Pinpoint the cell where the given text exists, returning its [x, y] midpoint coordinate. 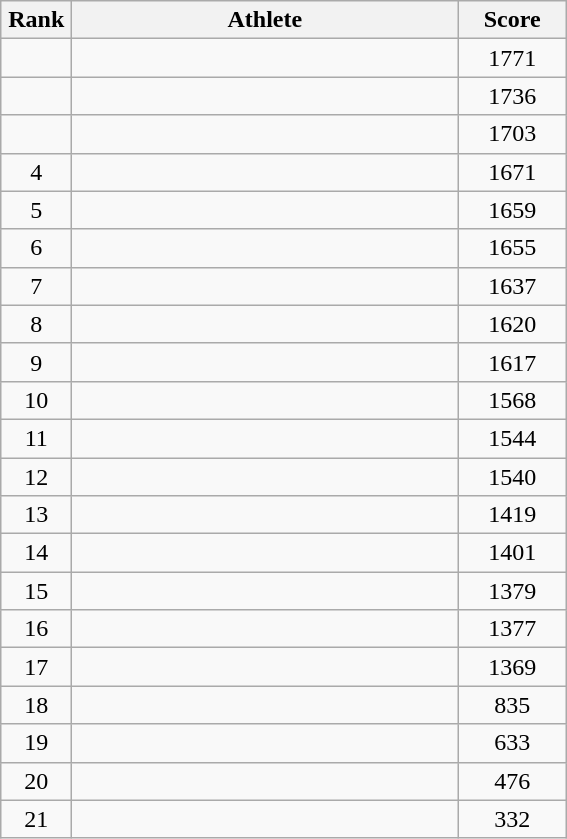
1703 [512, 134]
13 [36, 515]
332 [512, 819]
1377 [512, 629]
Athlete [265, 20]
633 [512, 743]
1771 [512, 58]
1544 [512, 438]
5 [36, 210]
1671 [512, 172]
1568 [512, 400]
20 [36, 781]
19 [36, 743]
1419 [512, 515]
9 [36, 362]
1369 [512, 667]
16 [36, 629]
1736 [512, 96]
1379 [512, 591]
1540 [512, 477]
6 [36, 248]
Score [512, 20]
1401 [512, 553]
18 [36, 705]
12 [36, 477]
1659 [512, 210]
1617 [512, 362]
1637 [512, 286]
1620 [512, 324]
1655 [512, 248]
21 [36, 819]
4 [36, 172]
Rank [36, 20]
476 [512, 781]
11 [36, 438]
15 [36, 591]
10 [36, 400]
14 [36, 553]
17 [36, 667]
835 [512, 705]
7 [36, 286]
8 [36, 324]
